Scan for the cell matching the given text and deliver its [x, y] coordinate at center. 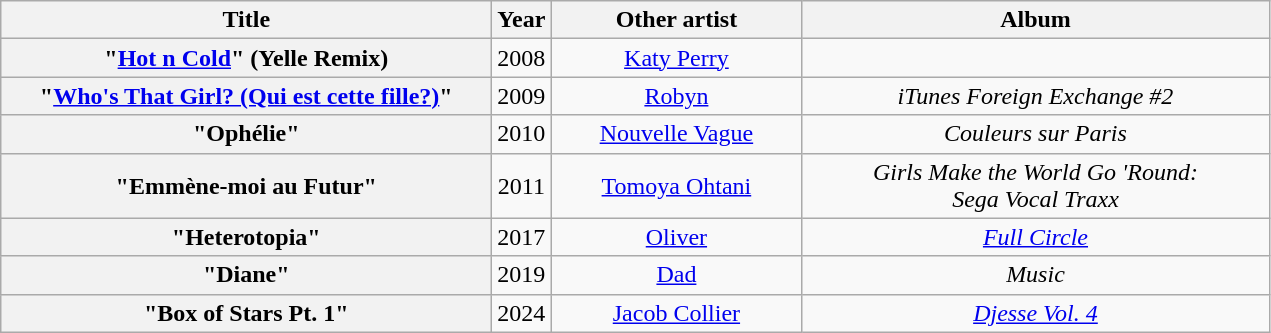
Robyn [676, 96]
"Hot n Cold" (Yelle Remix) [246, 58]
2017 [522, 237]
Girls Make the World Go 'Round:Sega Vocal Traxx [1036, 186]
2024 [522, 313]
2019 [522, 275]
"Emmène-moi au Futur" [246, 186]
2011 [522, 186]
Other artist [676, 20]
Title [246, 20]
Djesse Vol. 4 [1036, 313]
Couleurs sur Paris [1036, 134]
Year [522, 20]
"Diane" [246, 275]
"Heterotopia" [246, 237]
Nouvelle Vague [676, 134]
Oliver [676, 237]
Katy Perry [676, 58]
iTunes Foreign Exchange #2 [1036, 96]
"Who's That Girl? (Qui est cette fille?)" [246, 96]
"Box of Stars Pt. 1" [246, 313]
Dad [676, 275]
2008 [522, 58]
Tomoya Ohtani [676, 186]
Music [1036, 275]
"Ophélie" [246, 134]
Album [1036, 20]
Full Circle [1036, 237]
2009 [522, 96]
2010 [522, 134]
Jacob Collier [676, 313]
